Return (X, Y) of the center of cell containing provided text 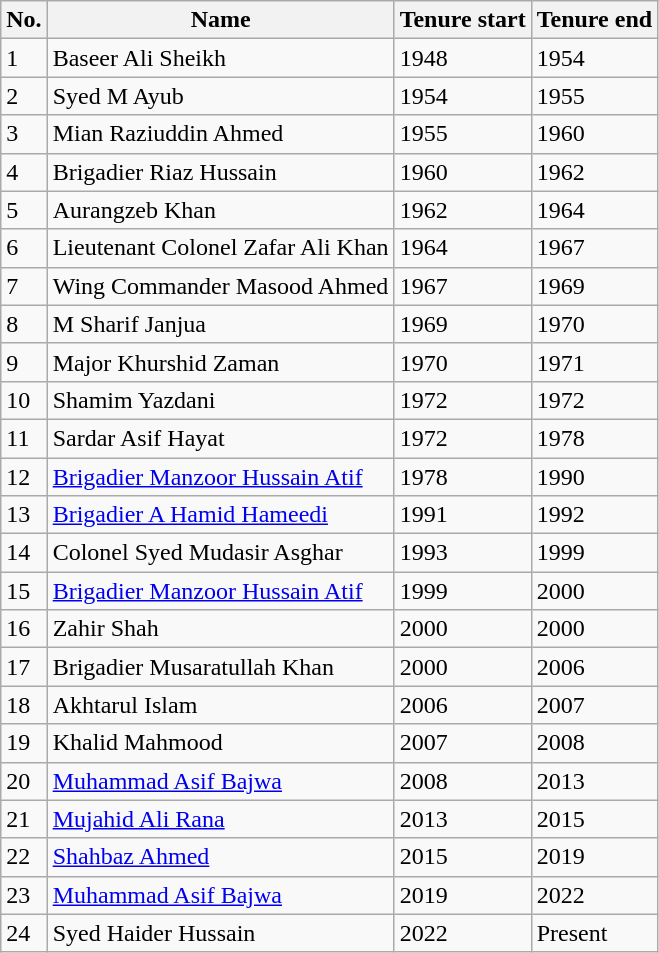
20 (24, 781)
13 (24, 515)
22 (24, 857)
Syed M Ayub (220, 96)
1993 (462, 553)
1990 (594, 477)
7 (24, 286)
1 (24, 58)
M Sharif Janjua (220, 324)
Name (220, 20)
1971 (594, 362)
15 (24, 591)
Shamim Yazdani (220, 400)
Mian Raziuddin Ahmed (220, 134)
5 (24, 210)
Brigadier A Hamid Hameedi (220, 515)
17 (24, 667)
11 (24, 438)
4 (24, 172)
Tenure end (594, 20)
8 (24, 324)
Zahir Shah (220, 629)
Tenure start (462, 20)
Aurangzeb Khan (220, 210)
9 (24, 362)
Colonel Syed Mudasir Asghar (220, 553)
2 (24, 96)
1948 (462, 58)
1992 (594, 515)
Mujahid Ali Rana (220, 819)
Brigadier Musaratullah Khan (220, 667)
No. (24, 20)
Akhtarul Islam (220, 705)
Lieutenant Colonel Zafar Ali Khan (220, 248)
16 (24, 629)
Baseer Ali Sheikh (220, 58)
Major Khurshid Zaman (220, 362)
12 (24, 477)
3 (24, 134)
6 (24, 248)
Sardar Asif Hayat (220, 438)
10 (24, 400)
Khalid Mahmood (220, 743)
Shahbaz Ahmed (220, 857)
21 (24, 819)
23 (24, 895)
Brigadier Riaz Hussain (220, 172)
18 (24, 705)
Syed Haider Hussain (220, 933)
24 (24, 933)
14 (24, 553)
Present (594, 933)
19 (24, 743)
1991 (462, 515)
Wing Commander Masood Ahmed (220, 286)
